Capture the cell that displays the provided text and extract its (X, Y) central coordinate. 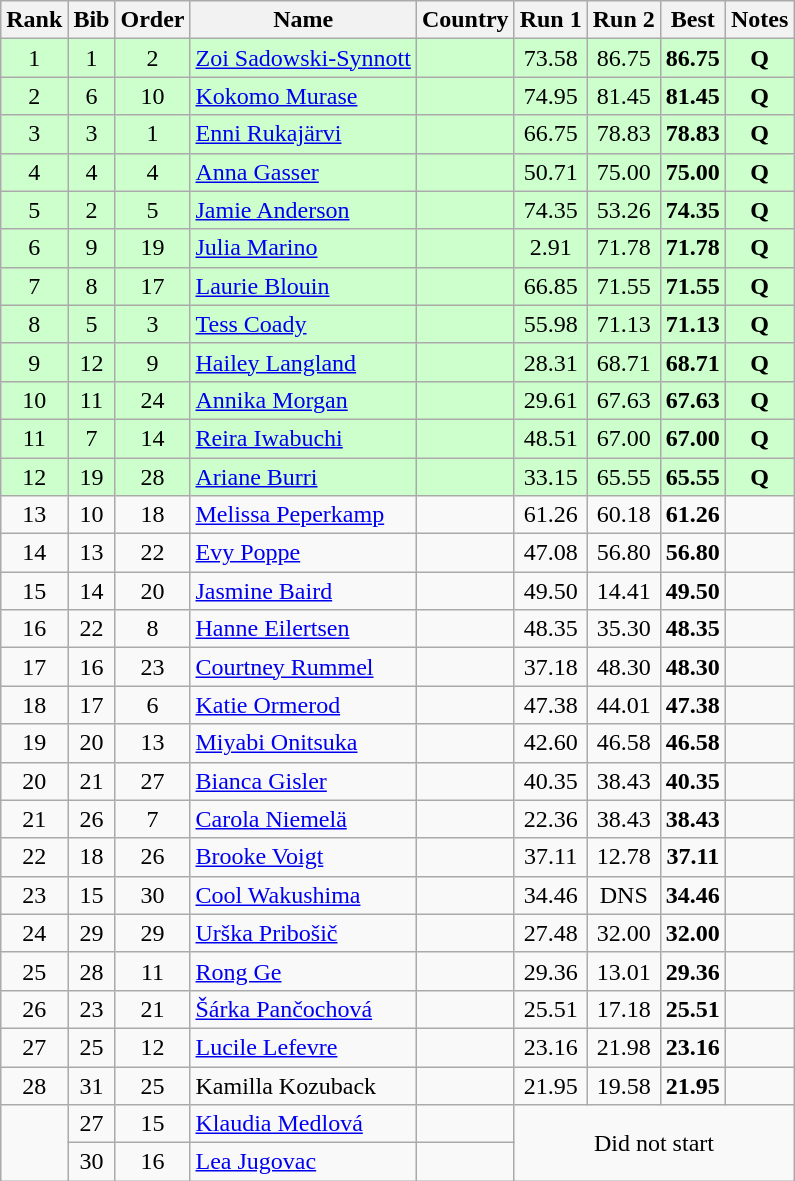
Jasmine Baird (303, 591)
Jamie Anderson (303, 210)
37.18 (550, 667)
Courtney Rummel (303, 667)
Rong Ge (303, 971)
31 (92, 1085)
55.98 (550, 324)
21.98 (624, 1047)
Carola Niemelä (303, 819)
DNS (624, 895)
Ariane Burri (303, 477)
12.78 (624, 857)
Hanne Eilertsen (303, 629)
50.71 (550, 172)
Rank (34, 20)
Did not start (654, 1143)
Enni Rukajärvi (303, 134)
22.36 (550, 819)
Best (692, 20)
Katie Ormerod (303, 705)
28.31 (550, 362)
Order (152, 20)
19.58 (624, 1085)
47.08 (550, 553)
Hailey Langland (303, 362)
Notes (759, 20)
Klaudia Medlová (303, 1124)
2.91 (550, 248)
Šárka Pančochová (303, 1009)
Urška Pribošič (303, 933)
Tess Coady (303, 324)
Bianca Gisler (303, 781)
Brooke Voigt (303, 857)
13.01 (624, 971)
Reira Iwabuchi (303, 438)
Run 1 (550, 20)
Cool Wakushima (303, 895)
Kamilla Kozuback (303, 1085)
Run 2 (624, 20)
Laurie Blouin (303, 286)
44.01 (624, 705)
73.58 (550, 58)
Name (303, 20)
33.15 (550, 477)
66.75 (550, 134)
48.51 (550, 438)
Zoi Sadowski-Synnott (303, 58)
Bib (92, 20)
53.26 (624, 210)
Melissa Peperkamp (303, 515)
Julia Marino (303, 248)
17.18 (624, 1009)
Country (465, 20)
74.95 (550, 96)
27.48 (550, 933)
Lea Jugovac (303, 1162)
Lucile Lefevre (303, 1047)
29.61 (550, 400)
Annika Morgan (303, 400)
Anna Gasser (303, 172)
35.30 (624, 629)
66.85 (550, 286)
Evy Poppe (303, 553)
Kokomo Murase (303, 96)
42.60 (550, 743)
14.41 (624, 591)
Miyabi Onitsuka (303, 743)
60.18 (624, 515)
